Detect which cell encompasses the target text, then output its (X, Y) center coordinate. 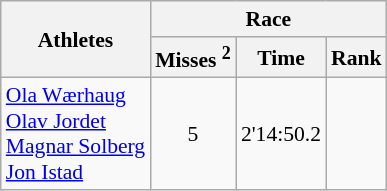
Time (281, 58)
Race (268, 19)
Ola WærhaugOlav JordetMagnar SolbergJon Istad (76, 134)
5 (193, 134)
2'14:50.2 (281, 134)
Rank (356, 58)
Athletes (76, 40)
Misses 2 (193, 58)
